Identify which cell holds the provided text, then report its [X, Y] central coordinate. 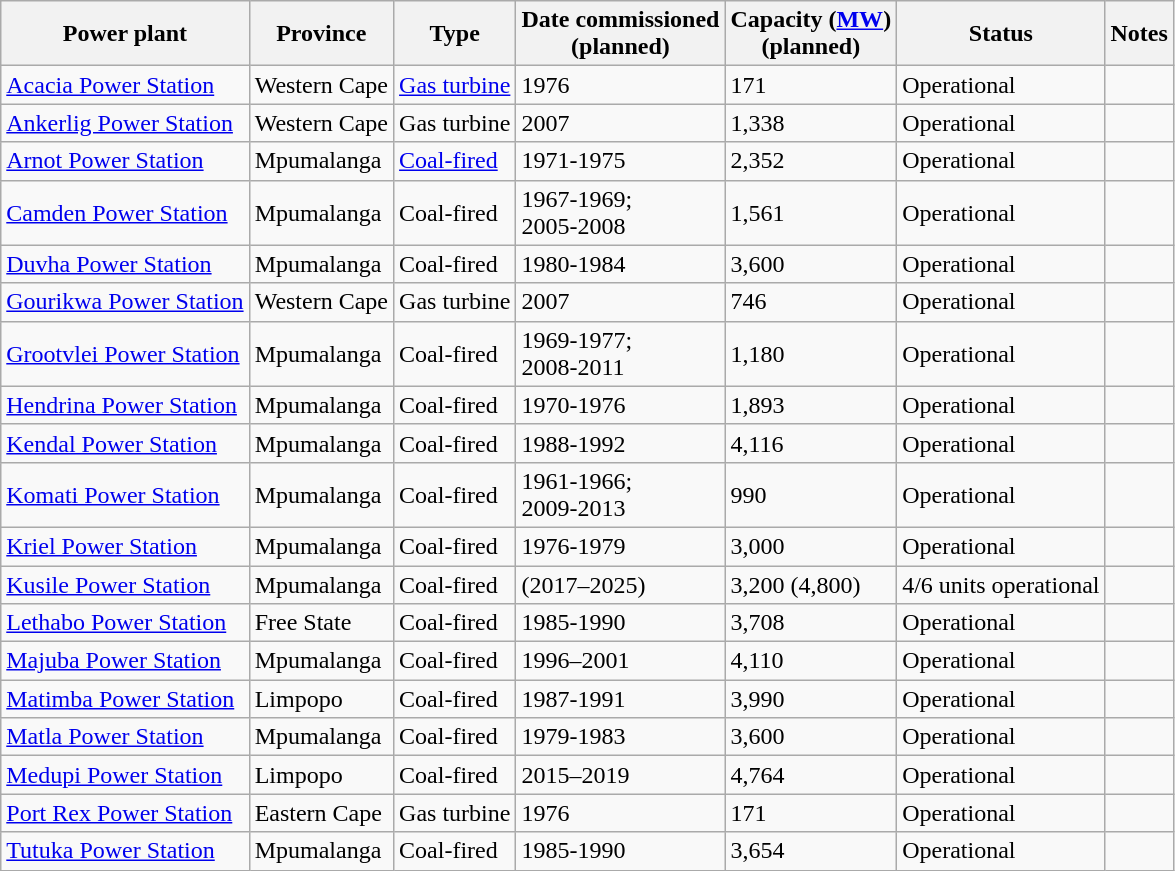
1979-1983 [620, 737]
1996–2001 [620, 661]
Kusile Power Station [125, 585]
Medupi Power Station [125, 775]
2,352 [811, 161]
2015–2019 [620, 775]
1,338 [811, 123]
Matla Power Station [125, 737]
3,200 (4,800) [811, 585]
1971-1975 [620, 161]
Notes [1139, 34]
(2017–2025) [620, 585]
Gourikwa Power Station [125, 302]
4,764 [811, 775]
Acacia Power Station [125, 85]
Tutuka Power Station [125, 851]
1961-1966;2009-2013 [620, 494]
1967-1969;2005-2008 [620, 212]
Status [1001, 34]
Majuba Power Station [125, 661]
Port Rex Power Station [125, 813]
Eastern Cape [321, 813]
3,990 [811, 699]
1,561 [811, 212]
1970-1976 [620, 405]
3,000 [811, 546]
Duvha Power Station [125, 264]
Date commissioned(planned) [620, 34]
4,116 [811, 443]
Power plant [125, 34]
746 [811, 302]
4/6 units operational [1001, 585]
1987-1991 [620, 699]
1,180 [811, 354]
Grootvlei Power Station [125, 354]
3,654 [811, 851]
Matimba Power Station [125, 699]
Kriel Power Station [125, 546]
Camden Power Station [125, 212]
1969-1977;2008-2011 [620, 354]
Capacity (MW)(planned) [811, 34]
1976-1979 [620, 546]
Lethabo Power Station [125, 623]
3,708 [811, 623]
1,893 [811, 405]
1988-1992 [620, 443]
990 [811, 494]
Arnot Power Station [125, 161]
Komati Power Station [125, 494]
1980-1984 [620, 264]
Hendrina Power Station [125, 405]
4,110 [811, 661]
Ankerlig Power Station [125, 123]
Kendal Power Station [125, 443]
Type [455, 34]
Province [321, 34]
Free State [321, 623]
